Extract the [x, y] coordinate from the center of the cell holding the provided text.  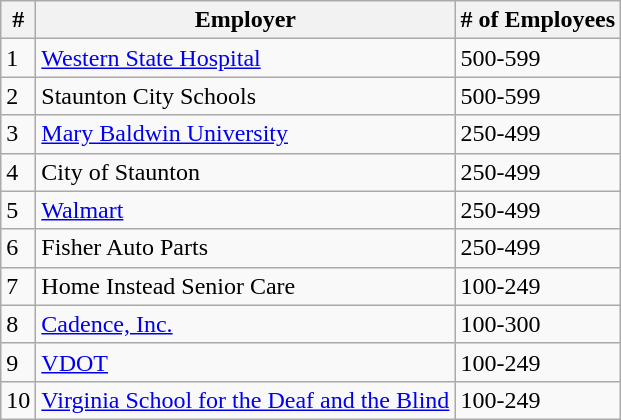
3 [18, 134]
10 [18, 400]
5 [18, 210]
Home Instead Senior Care [246, 286]
VDOT [246, 362]
Western State Hospital [246, 58]
8 [18, 324]
Mary Baldwin University [246, 134]
100-300 [538, 324]
Virginia School for the Deaf and the Blind [246, 400]
Fisher Auto Parts [246, 248]
Cadence, Inc. [246, 324]
City of Staunton [246, 172]
9 [18, 362]
# of Employees [538, 20]
# [18, 20]
7 [18, 286]
Employer [246, 20]
Staunton City Schools [246, 96]
4 [18, 172]
2 [18, 96]
6 [18, 248]
1 [18, 58]
Walmart [246, 210]
